Determine the (X, Y) coordinate at the center of the cell enclosing the given text.  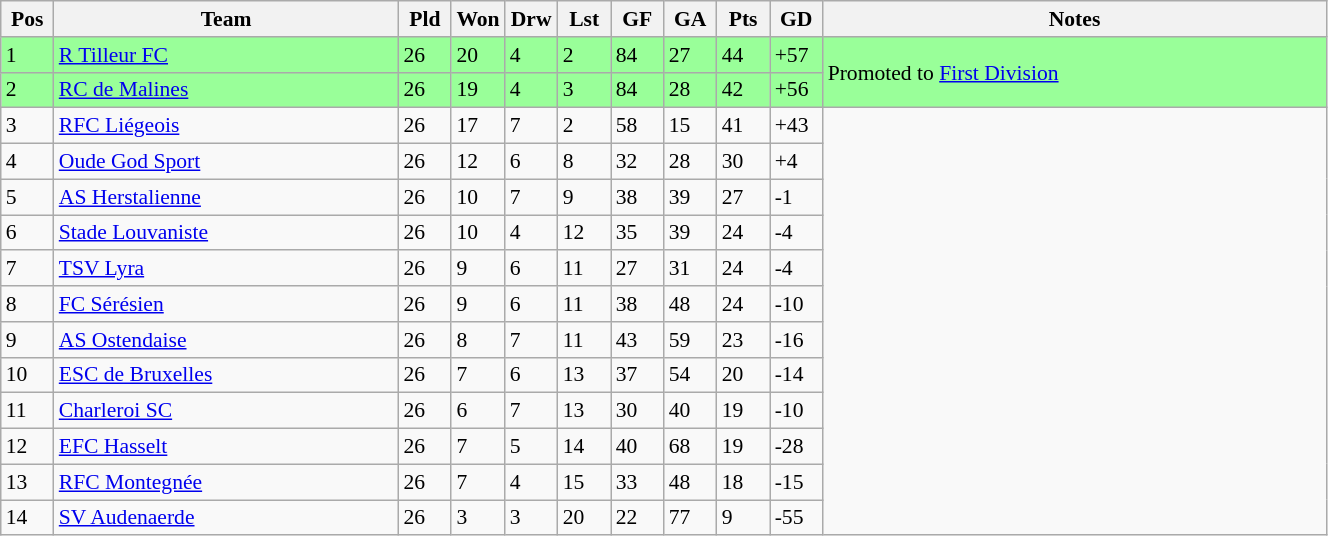
31 (690, 269)
AS Ostendaise (226, 340)
SV Audenaerde (226, 518)
Team (226, 19)
-14 (796, 375)
35 (638, 233)
TSV Lyra (226, 269)
Oude God Sport (226, 162)
-55 (796, 518)
-1 (796, 197)
RFC Liégeois (226, 126)
22 (638, 518)
Charleroi SC (226, 411)
41 (744, 126)
44 (744, 55)
Pld (424, 19)
Lst (584, 19)
R Tilleur FC (226, 55)
58 (638, 126)
Notes (1075, 19)
GD (796, 19)
77 (690, 518)
EFC Hasselt (226, 447)
54 (690, 375)
1 (28, 55)
Pts (744, 19)
-28 (796, 447)
32 (638, 162)
GA (690, 19)
42 (744, 90)
AS Herstalienne (226, 197)
ESC de Bruxelles (226, 375)
33 (638, 482)
Promoted to First Division (1075, 72)
RC de Malines (226, 90)
Stade Louvaniste (226, 233)
18 (744, 482)
+43 (796, 126)
37 (638, 375)
Drw (532, 19)
+56 (796, 90)
68 (690, 447)
-15 (796, 482)
FC Sérésien (226, 304)
GF (638, 19)
Pos (28, 19)
+4 (796, 162)
RFC Montegnée (226, 482)
23 (744, 340)
17 (478, 126)
43 (638, 340)
-16 (796, 340)
Won (478, 19)
59 (690, 340)
+57 (796, 55)
